Return the (X, Y) coordinate for the center point of the cell that contains the specified text.  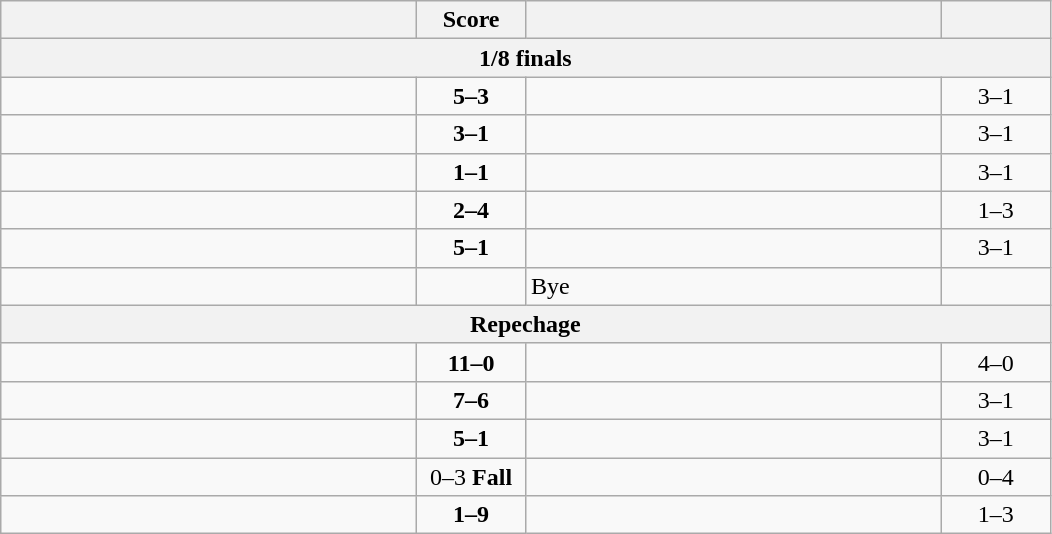
1–9 (472, 515)
1–1 (472, 172)
Bye (733, 286)
5–3 (472, 96)
0–4 (996, 477)
7–6 (472, 400)
Score (472, 20)
0–3 Fall (472, 477)
4–0 (996, 362)
1/8 finals (526, 58)
11–0 (472, 362)
Repechage (526, 324)
2–4 (472, 210)
